Output the [x, y] coordinate of the center of the cell containing the given text.  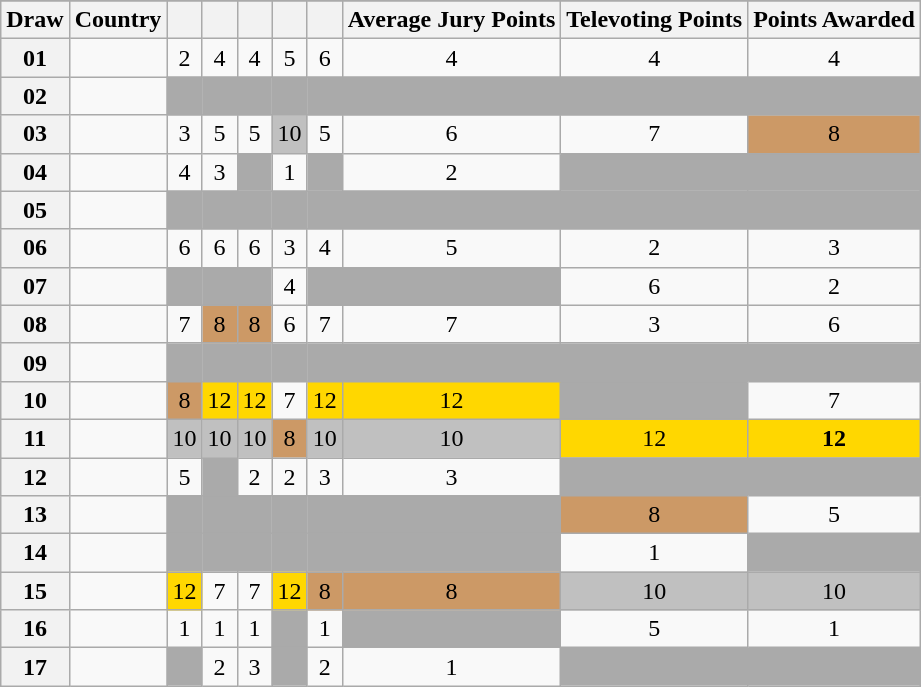
Draw [35, 20]
01 [35, 58]
15 [35, 591]
02 [35, 96]
17 [35, 667]
14 [35, 553]
13 [35, 515]
Points Awarded [834, 20]
16 [35, 629]
06 [35, 248]
04 [35, 172]
07 [35, 286]
Average Jury Points [452, 20]
08 [35, 324]
Televoting Points [654, 20]
09 [35, 362]
03 [35, 134]
Country [118, 20]
05 [35, 210]
11 [35, 438]
